Locate the cell with the specified text and output its (X, Y) center coordinate. 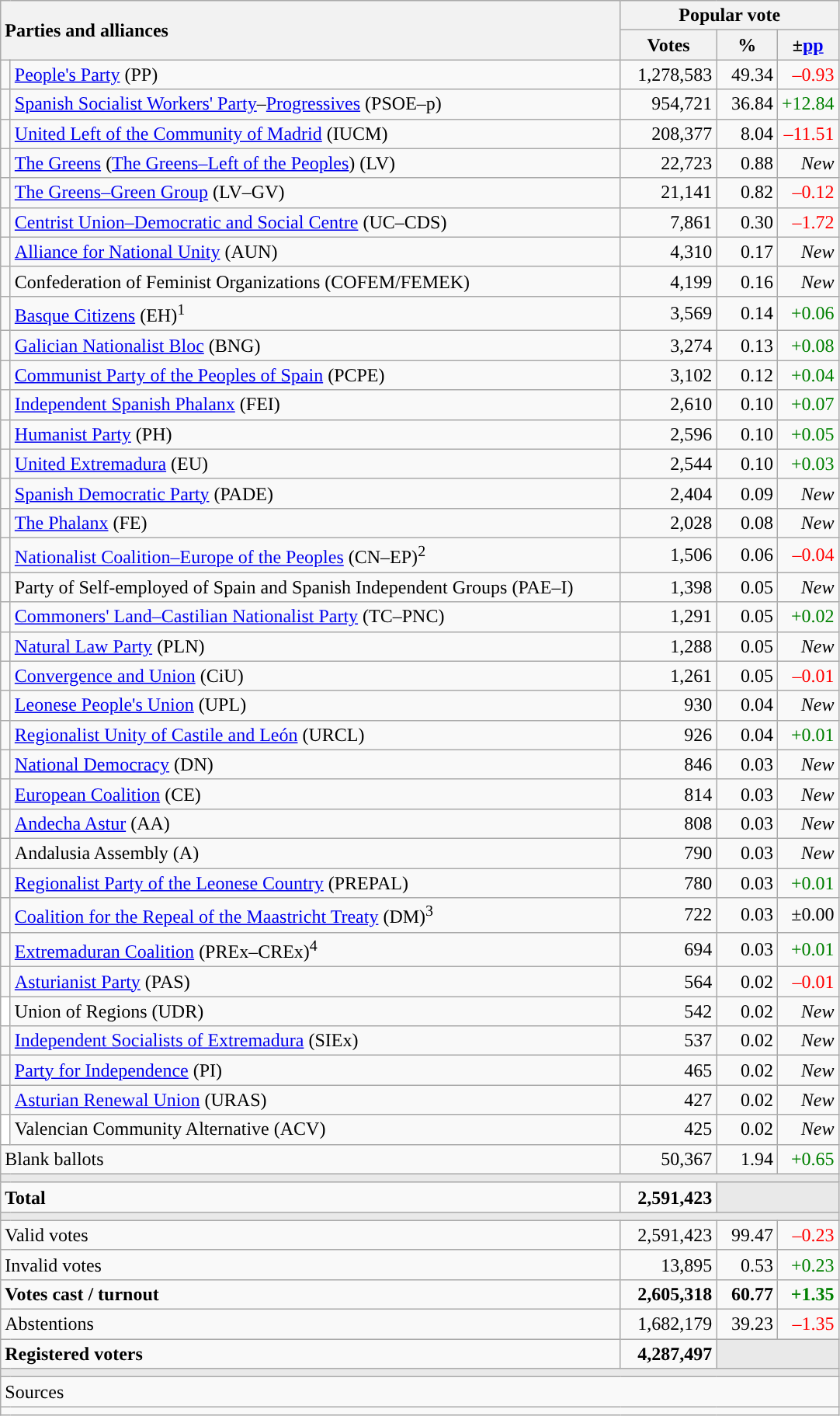
Andecha Astur (AA) (315, 823)
930 (668, 705)
Centrist Union–Democratic and Social Centre (UC–CDS) (315, 222)
–0.04 (807, 555)
+0.02 (807, 617)
49.34 (747, 75)
+0.03 (807, 464)
2,028 (668, 523)
Coalition for the Repeal of the Maastricht Treaty (DM)3 (315, 915)
537 (668, 1041)
1,261 (668, 676)
564 (668, 982)
People's Party (PP) (315, 75)
780 (668, 883)
–1.72 (807, 222)
±pp (807, 45)
1,398 (668, 587)
United Extremadura (EU) (315, 464)
+0.23 (807, 1265)
22,723 (668, 163)
Alliance for National Unity (AUN) (315, 252)
+1.35 (807, 1294)
Popular vote (730, 16)
208,377 (668, 134)
2,544 (668, 464)
Valencian Community Alternative (ACV) (315, 1129)
Blank ballots (311, 1159)
1.94 (747, 1159)
Votes cast / turnout (311, 1294)
Extremaduran Coalition (PREx–CREx)4 (315, 949)
Total (311, 1197)
0.06 (747, 555)
1,278,583 (668, 75)
+0.05 (807, 434)
Abstentions (311, 1324)
1,291 (668, 617)
Andalusia Assembly (A) (315, 853)
814 (668, 794)
Union of Regions (UDR) (315, 1011)
1,682,179 (668, 1324)
±0.00 (807, 915)
0.13 (747, 346)
–0.12 (807, 193)
3,569 (668, 314)
0.12 (747, 375)
2,596 (668, 434)
Asturian Renewal Union (URAS) (315, 1100)
% (747, 45)
0.09 (747, 493)
Valid votes (311, 1235)
954,721 (668, 104)
808 (668, 823)
Invalid votes (311, 1265)
Asturianist Party (PAS) (315, 982)
2,605,318 (668, 1294)
+0.07 (807, 405)
1,288 (668, 646)
Spanish Democratic Party (PADE) (315, 493)
Leonese People's Union (UPL) (315, 705)
Communist Party of the Peoples of Spain (PCPE) (315, 375)
–0.23 (807, 1235)
13,895 (668, 1265)
427 (668, 1100)
0.17 (747, 252)
Regionalist Unity of Castile and León (URCL) (315, 735)
Registered voters (311, 1354)
0.53 (747, 1265)
50,367 (668, 1159)
The Greens–Green Group (LV–GV) (315, 193)
–11.51 (807, 134)
1,506 (668, 555)
542 (668, 1011)
Independent Socialists of Extremadura (SIEx) (315, 1041)
4,310 (668, 252)
Galician Nationalist Bloc (BNG) (315, 346)
Votes (668, 45)
0.16 (747, 281)
8.04 (747, 134)
Sources (419, 1392)
United Left of the Community of Madrid (IUCM) (315, 134)
3,102 (668, 375)
National Democracy (DN) (315, 764)
Convergence and Union (CiU) (315, 676)
Regionalist Party of the Leonese Country (PREPAL) (315, 883)
Party for Independence (PI) (315, 1070)
+0.08 (807, 346)
21,141 (668, 193)
Nationalist Coalition–Europe of the Peoples (CN–EP)2 (315, 555)
Parties and alliances (311, 30)
Independent Spanish Phalanx (FEI) (315, 405)
–1.35 (807, 1324)
Spanish Socialist Workers' Party–Progressives (PSOE–p) (315, 104)
0.08 (747, 523)
+0.06 (807, 314)
2,404 (668, 493)
The Greens (The Greens–Left of the Peoples) (LV) (315, 163)
425 (668, 1129)
4,199 (668, 281)
4,287,497 (668, 1354)
0.82 (747, 193)
The Phalanx (FE) (315, 523)
7,861 (668, 222)
Confederation of Feminist Organizations (COFEM/FEMEK) (315, 281)
694 (668, 949)
722 (668, 915)
0.88 (747, 163)
0.30 (747, 222)
36.84 (747, 104)
99.47 (747, 1235)
2,610 (668, 405)
+0.04 (807, 375)
Party of Self-employed of Spain and Spanish Independent Groups (PAE–I) (315, 587)
Commoners' Land–Castilian Nationalist Party (TC–PNC) (315, 617)
465 (668, 1070)
926 (668, 735)
+0.65 (807, 1159)
Basque Citizens (EH)1 (315, 314)
Humanist Party (PH) (315, 434)
+12.84 (807, 104)
39.23 (747, 1324)
3,274 (668, 346)
790 (668, 853)
0.14 (747, 314)
–0.93 (807, 75)
60.77 (747, 1294)
European Coalition (CE) (315, 794)
Natural Law Party (PLN) (315, 646)
846 (668, 764)
